Locate the cell with the specified text and output its (X, Y) center coordinate. 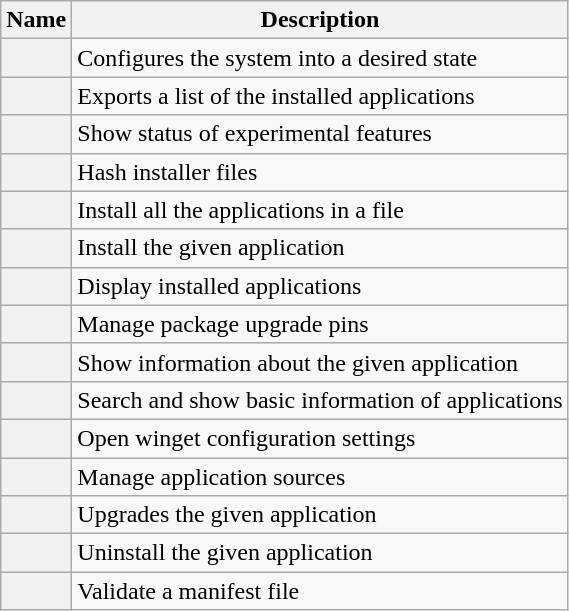
Configures the system into a desired state (320, 58)
Description (320, 20)
Show information about the given application (320, 362)
Display installed applications (320, 286)
Install all the applications in a file (320, 210)
Open winget configuration settings (320, 438)
Search and show basic information of applications (320, 400)
Upgrades the given application (320, 515)
Install the given application (320, 248)
Exports a list of the installed applications (320, 96)
Hash installer files (320, 172)
Manage package upgrade pins (320, 324)
Show status of experimental features (320, 134)
Manage application sources (320, 477)
Name (36, 20)
Validate a manifest file (320, 591)
Uninstall the given application (320, 553)
